Detect which cell encompasses the target text, then output its (x, y) center coordinate. 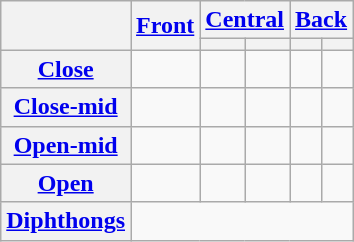
Central (245, 20)
Diphthongs (66, 221)
Close-mid (66, 107)
Open (66, 183)
Close (66, 69)
Back (322, 20)
Open-mid (66, 145)
Front (166, 26)
